Provide the (x, y) coordinate of the cell's center where the given text is located.  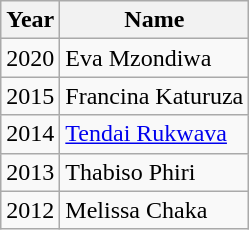
2015 (30, 96)
2013 (30, 172)
Thabiso Phiri (154, 172)
Francina Katuruza (154, 96)
Melissa Chaka (154, 210)
2020 (30, 58)
Year (30, 20)
2014 (30, 134)
Tendai Rukwava (154, 134)
Name (154, 20)
Eva Mzondiwa (154, 58)
2012 (30, 210)
